Identify which cell holds the provided text, then report its (X, Y) central coordinate. 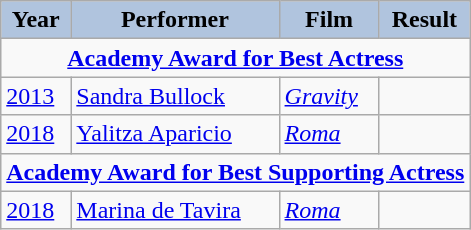
Performer (175, 20)
2013 (36, 96)
Yalitza Aparicio (175, 134)
Result (424, 20)
Gravity (329, 96)
Academy Award for Best Supporting Actress (236, 172)
Marina de Tavira (175, 210)
Film (329, 20)
Sandra Bullock (175, 96)
Year (36, 20)
Academy Award for Best Actress (236, 58)
